Identify which cell holds the provided text, then report its [x, y] central coordinate. 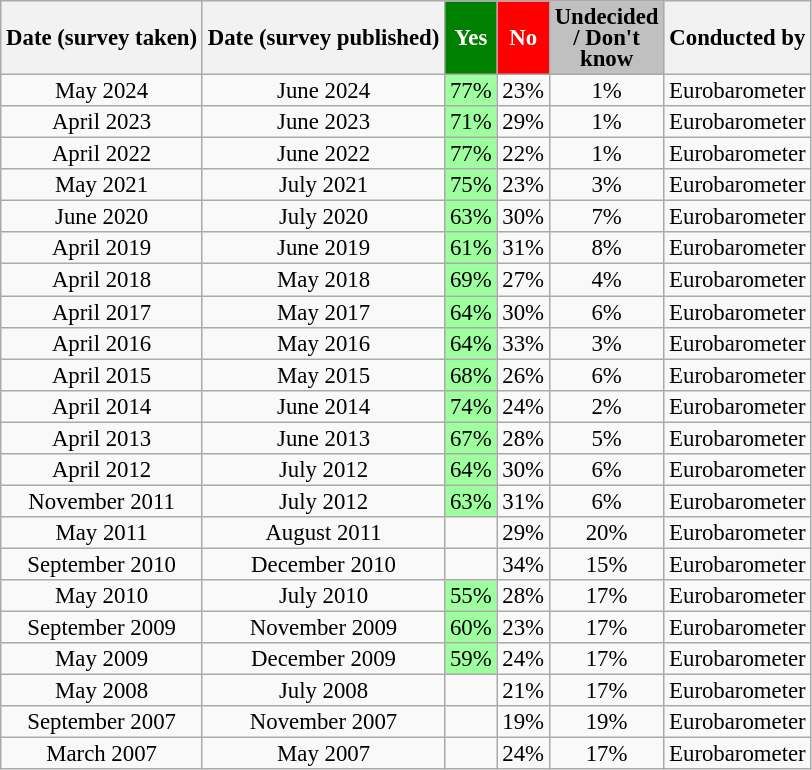
April 2014 [102, 406]
June 2020 [102, 217]
April 2013 [102, 438]
July 2020 [323, 217]
8% [606, 248]
Date (survey published) [323, 38]
69% [471, 280]
April 2015 [102, 375]
August 2011 [323, 533]
March 2007 [102, 754]
33% [523, 343]
November 2009 [323, 628]
May 2015 [323, 375]
Undecided / Don't know [606, 38]
22% [523, 154]
61% [471, 248]
June 2023 [323, 122]
15% [606, 564]
2% [606, 406]
June 2022 [323, 154]
June 2024 [323, 91]
May 2009 [102, 659]
June 2014 [323, 406]
May 2011 [102, 533]
59% [471, 659]
May 2021 [102, 185]
68% [471, 375]
55% [471, 596]
April 2012 [102, 470]
4% [606, 280]
November 2007 [323, 722]
27% [523, 280]
71% [471, 122]
July 2008 [323, 691]
April 2019 [102, 248]
34% [523, 564]
74% [471, 406]
Date (survey taken) [102, 38]
June 2019 [323, 248]
April 2023 [102, 122]
December 2010 [323, 564]
67% [471, 438]
May 2008 [102, 691]
May 2007 [323, 754]
June 2013 [323, 438]
Yes [471, 38]
May 2024 [102, 91]
7% [606, 217]
September 2007 [102, 722]
5% [606, 438]
December 2009 [323, 659]
May 2010 [102, 596]
Conducted by [738, 38]
September 2010 [102, 564]
20% [606, 533]
75% [471, 185]
November 2011 [102, 501]
July 2010 [323, 596]
April 2018 [102, 280]
21% [523, 691]
May 2018 [323, 280]
May 2016 [323, 343]
April 2022 [102, 154]
April 2016 [102, 343]
26% [523, 375]
60% [471, 628]
No [523, 38]
September 2009 [102, 628]
May 2017 [323, 312]
April 2017 [102, 312]
July 2021 [323, 185]
